From the cell containing the given text, extract its center point as [x, y] coordinate. 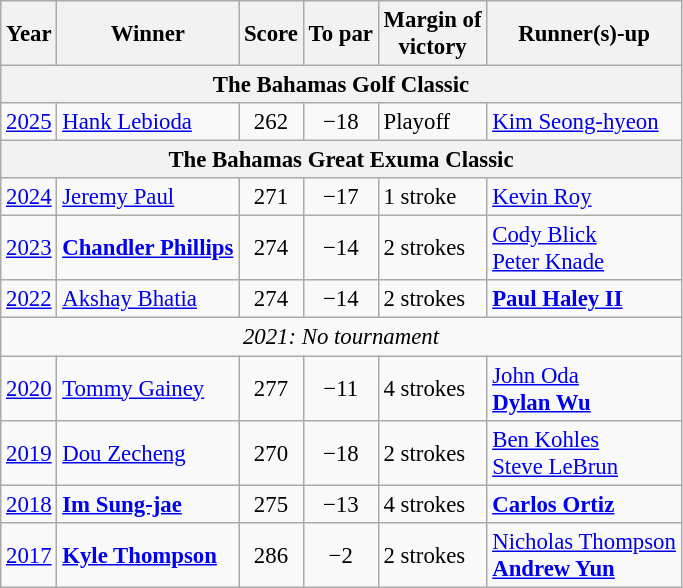
John Oda Dylan Wu [584, 388]
271 [272, 197]
262 [272, 122]
Winner [148, 34]
Cody Blick Peter Knade [584, 248]
−2 [340, 554]
Score [272, 34]
275 [272, 504]
To par [340, 34]
2021: No tournament [341, 337]
Im Sung-jae [148, 504]
Runner(s)-up [584, 34]
−13 [340, 504]
−17 [340, 197]
Kevin Roy [584, 197]
Kim Seong-hyeon [584, 122]
The Bahamas Great Exuma Classic [341, 160]
Year [29, 34]
Akshay Bhatia [148, 299]
Nicholas Thompson Andrew Yun [584, 554]
Hank Lebioda [148, 122]
2023 [29, 248]
1 stroke [432, 197]
Ben Kohles Steve LeBrun [584, 452]
2025 [29, 122]
Paul Haley II [584, 299]
2024 [29, 197]
Jeremy Paul [148, 197]
The Bahamas Golf Classic [341, 85]
2017 [29, 554]
Tommy Gainey [148, 388]
2019 [29, 452]
277 [272, 388]
270 [272, 452]
Dou Zecheng [148, 452]
2018 [29, 504]
2020 [29, 388]
Margin ofvictory [432, 34]
Chandler Phillips [148, 248]
286 [272, 554]
−11 [340, 388]
2022 [29, 299]
Carlos Ortiz [584, 504]
Kyle Thompson [148, 554]
Playoff [432, 122]
